Detect which cell encompasses the target text, then output its [X, Y] center coordinate. 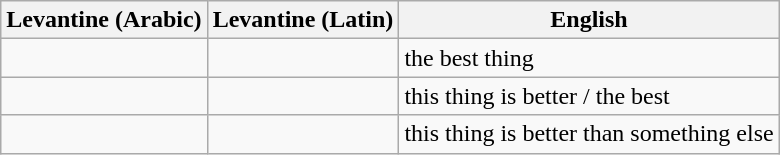
this thing is better than something else [589, 134]
Levantine (Arabic) [104, 20]
the best thing [589, 58]
Levantine (Latin) [303, 20]
English [589, 20]
this thing is better / the best [589, 96]
